Identify which cell holds the provided text, then report its (x, y) central coordinate. 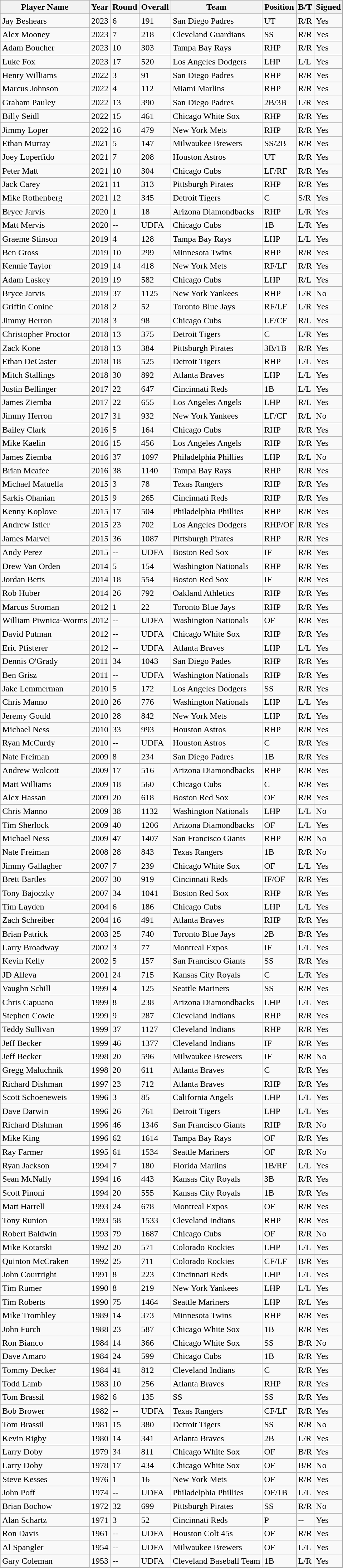
Bob Brower (45, 1411)
Gary Coleman (45, 1561)
41 (125, 1370)
2008 (100, 852)
1097 (155, 457)
380 (155, 1424)
1983 (100, 1384)
313 (155, 184)
Jimmy Loper (45, 130)
Dave Darwin (45, 1111)
Marcus Johnson (45, 89)
1978 (100, 1465)
1132 (155, 811)
Peter Matt (45, 171)
Ben Gross (45, 252)
Matt Mervis (45, 225)
85 (155, 1097)
1981 (100, 1424)
1127 (155, 1029)
B/T (305, 7)
RHP/OF (279, 525)
Steve Kesses (45, 1479)
12 (125, 198)
Jack Carey (45, 184)
Robert Baldwin (45, 1234)
Tommy Decker (45, 1370)
San Diego Pades (216, 661)
19 (125, 280)
164 (155, 430)
Jordan Betts (45, 579)
Scott Schoeneweis (45, 1097)
599 (155, 1356)
1988 (100, 1329)
1614 (155, 1138)
Mike King (45, 1138)
Round (125, 7)
Teddy Sullivan (45, 1029)
79 (125, 1234)
811 (155, 1452)
390 (155, 102)
Jay Beshears (45, 21)
208 (155, 157)
3B/1B (279, 348)
Mike Kaelin (45, 443)
520 (155, 62)
1989 (100, 1316)
Todd Lamb (45, 1384)
Ryan McCurdy (45, 743)
Tim Layden (45, 907)
David Putman (45, 634)
Andy Perez (45, 552)
California Angels (216, 1097)
1980 (100, 1438)
2 (125, 307)
33 (125, 729)
Larry Broadway (45, 947)
Eric Pfisterer (45, 648)
219 (155, 1288)
366 (155, 1343)
Miami Marlins (216, 89)
Mike Kotarski (45, 1247)
711 (155, 1261)
1377 (155, 1043)
1991 (100, 1275)
571 (155, 1247)
John Furch (45, 1329)
Cleveland Guardians (216, 34)
Brian Bochow (45, 1506)
Tim Roberts (45, 1302)
Position (279, 7)
341 (155, 1438)
Ethan DeCaster (45, 361)
384 (155, 348)
1407 (155, 839)
Mike Trombley (45, 1316)
776 (155, 702)
842 (155, 716)
587 (155, 1329)
1953 (100, 1561)
75 (125, 1302)
Jake Lemmerman (45, 689)
702 (155, 525)
303 (155, 48)
Oakland Athletics (216, 593)
218 (155, 34)
Christopher Proctor (45, 334)
812 (155, 1370)
Ron Bianco (45, 1343)
S/R (305, 198)
792 (155, 593)
Mitch Stallings (45, 375)
761 (155, 1111)
1974 (100, 1493)
135 (155, 1397)
238 (155, 1002)
Jimmy Gallagher (45, 866)
647 (155, 389)
611 (155, 1070)
Ray Farmer (45, 1152)
Graham Pauley (45, 102)
Bailey Clark (45, 430)
Adam Boucher (45, 48)
Andrew Wolcott (45, 770)
Houston Colt 45s (216, 1534)
715 (155, 975)
31 (125, 416)
345 (155, 198)
2003 (100, 934)
Matt Harrell (45, 1206)
456 (155, 443)
Overall (155, 7)
172 (155, 689)
1206 (155, 825)
Ben Grisz (45, 675)
Chris Capuano (45, 1002)
1041 (155, 893)
Tony Runion (45, 1220)
1533 (155, 1220)
Sean McNally (45, 1179)
Mike Rothenberg (45, 198)
1043 (155, 661)
Alan Schartz (45, 1520)
Dave Amaro (45, 1356)
655 (155, 402)
Zach Schreiber (45, 920)
1971 (100, 1520)
147 (155, 143)
Ron Davis (45, 1534)
1979 (100, 1452)
Gregg Maluchnik (45, 1070)
287 (155, 1015)
434 (155, 1465)
Kenny Koplove (45, 511)
Billy Seidl (45, 116)
77 (155, 947)
3B (279, 1179)
Tim Rumer (45, 1288)
1087 (155, 539)
Kevin Kelly (45, 961)
461 (155, 116)
Brett Bartles (45, 879)
James Marvel (45, 539)
Al Spangler (45, 1547)
712 (155, 1084)
Quinton McCraken (45, 1261)
180 (155, 1166)
1972 (100, 1506)
491 (155, 920)
Dennis O'Grady (45, 661)
1976 (100, 1479)
516 (155, 770)
1140 (155, 471)
58 (125, 1220)
525 (155, 361)
Stephen Cowie (45, 1015)
Tony Bajoczky (45, 893)
1995 (100, 1152)
1346 (155, 1125)
Joey Loperfido (45, 157)
11 (125, 184)
32 (125, 1506)
678 (155, 1206)
265 (155, 498)
418 (155, 266)
Vaughn Schill (45, 988)
78 (155, 484)
554 (155, 579)
Graeme Stinson (45, 239)
304 (155, 171)
Jeremy Gould (45, 716)
1997 (100, 1084)
112 (155, 89)
479 (155, 130)
Marcus Stroman (45, 607)
555 (155, 1193)
1B/RF (279, 1166)
Florida Marlins (216, 1166)
560 (155, 784)
Henry Williams (45, 75)
256 (155, 1384)
1961 (100, 1534)
125 (155, 988)
582 (155, 280)
36 (125, 539)
596 (155, 1057)
91 (155, 75)
375 (155, 334)
699 (155, 1506)
2001 (100, 975)
Drew Van Orden (45, 566)
LF/RF (279, 171)
John Courtright (45, 1275)
Year (100, 7)
443 (155, 1179)
1687 (155, 1234)
Zack Kone (45, 348)
993 (155, 729)
Justin Bellinger (45, 389)
154 (155, 566)
932 (155, 416)
40 (125, 825)
2B/3B (279, 102)
Griffin Conine (45, 307)
IF/OF (279, 879)
Adam Laskey (45, 280)
98 (155, 320)
Ryan Jackson (45, 1166)
Kennie Taylor (45, 266)
Scott Pinoni (45, 1193)
157 (155, 961)
JD Alleva (45, 975)
John Poff (45, 1493)
Michael Matuella (45, 484)
Andrew Istler (45, 525)
618 (155, 797)
1534 (155, 1152)
Alex Hassan (45, 797)
1125 (155, 293)
Luke Fox (45, 62)
843 (155, 852)
892 (155, 375)
740 (155, 934)
47 (125, 839)
Alex Mooney (45, 34)
Signed (328, 7)
504 (155, 511)
1954 (100, 1547)
62 (125, 1138)
373 (155, 1316)
Tim Sherlock (45, 825)
Sarkis Ohanian (45, 498)
Brian Patrick (45, 934)
191 (155, 21)
919 (155, 879)
OF/1B (279, 1493)
61 (125, 1152)
239 (155, 866)
Ethan Murray (45, 143)
223 (155, 1275)
Cleveland Baseball Team (216, 1561)
Brian Mcafee (45, 471)
SS/2B (279, 143)
234 (155, 757)
P (279, 1520)
128 (155, 239)
186 (155, 907)
Team (216, 7)
Kevin Rigby (45, 1438)
299 (155, 252)
Player Name (45, 7)
Rob Huber (45, 593)
Matt Williams (45, 784)
1464 (155, 1302)
William Piwnica-Worms (45, 621)
